From the cell containing the given text, extract its center point as (x, y) coordinate. 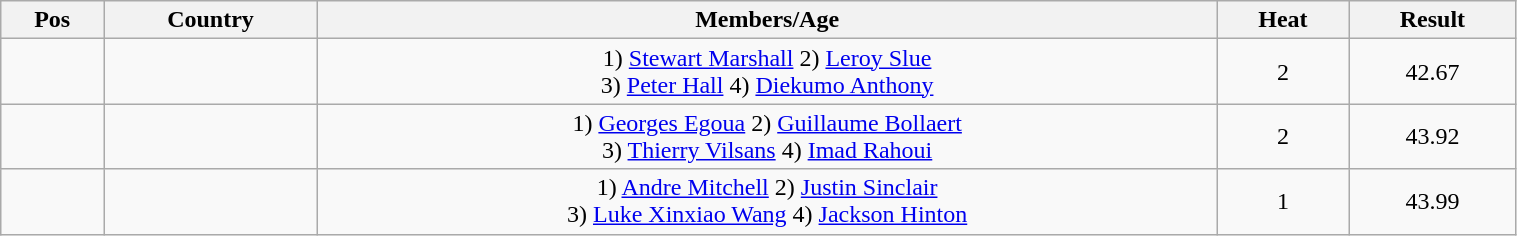
Heat (1283, 20)
Result (1432, 20)
Pos (52, 20)
43.92 (1432, 136)
42.67 (1432, 72)
1) Stewart Marshall 2) Leroy Slue3) Peter Hall 4) Diekumo Anthony (766, 72)
Country (211, 20)
43.99 (1432, 202)
Members/Age (766, 20)
1) Andre Mitchell 2) Justin Sinclair3) Luke Xinxiao Wang 4) Jackson Hinton (766, 202)
1 (1283, 202)
1) Georges Egoua 2) Guillaume Bollaert3) Thierry Vilsans 4) Imad Rahoui (766, 136)
